Provide the [X, Y] coordinate of the cell's center where the given text is located.  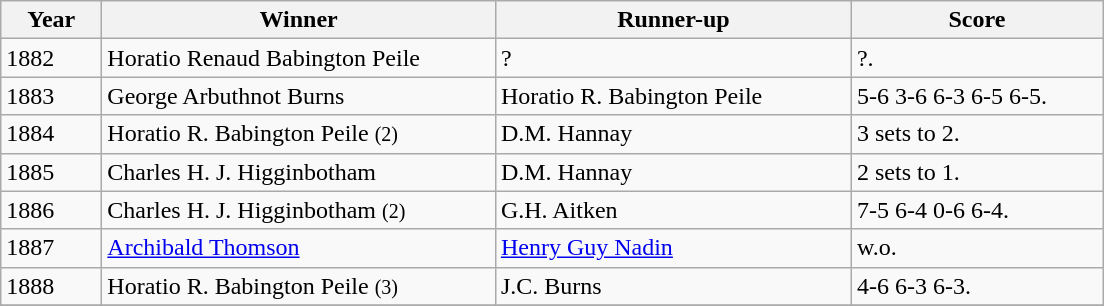
Horatio R. Babington Peile [673, 96]
1886 [52, 210]
Horatio Renaud Babington Peile [299, 58]
7-5 6-4 0-6 6-4. [976, 210]
1882 [52, 58]
3 sets to 2. [976, 134]
Runner-up [673, 20]
Charles H. J. Higginbotham [299, 172]
w.o. [976, 248]
Score [976, 20]
2 sets to 1. [976, 172]
4-6 6-3 6-3. [976, 286]
Horatio R. Babington Peile (2) [299, 134]
? [673, 58]
Winner [299, 20]
Year [52, 20]
Henry Guy Nadin [673, 248]
Charles H. J. Higginbotham (2) [299, 210]
Archibald Thomson [299, 248]
1887 [52, 248]
G.H. Aitken [673, 210]
5-6 3-6 6-3 6-5 6-5. [976, 96]
1885 [52, 172]
1888 [52, 286]
J.C. Burns [673, 286]
?. [976, 58]
1884 [52, 134]
1883 [52, 96]
Horatio R. Babington Peile (3) [299, 286]
George Arbuthnot Burns [299, 96]
